Provide the (x, y) coordinate of the cell's center where the given text is located.  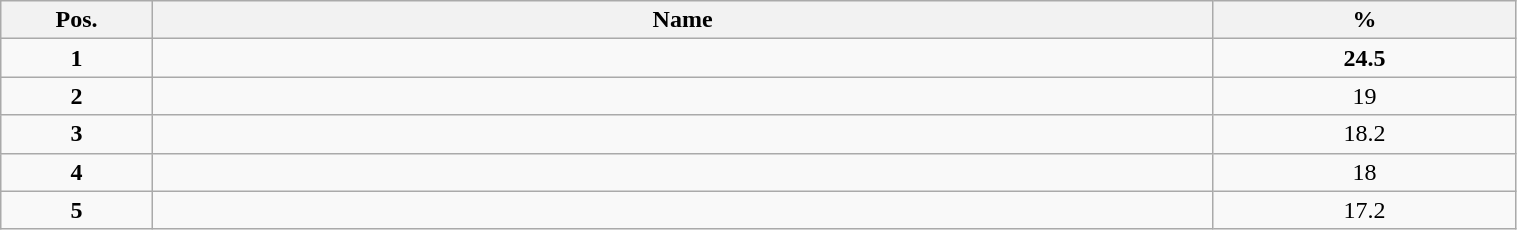
19 (1364, 96)
Pos. (77, 20)
2 (77, 96)
Name (682, 20)
18.2 (1364, 134)
1 (77, 58)
18 (1364, 172)
4 (77, 172)
24.5 (1364, 58)
% (1364, 20)
17.2 (1364, 210)
5 (77, 210)
3 (77, 134)
